Identify which cell holds the provided text, then report its (x, y) central coordinate. 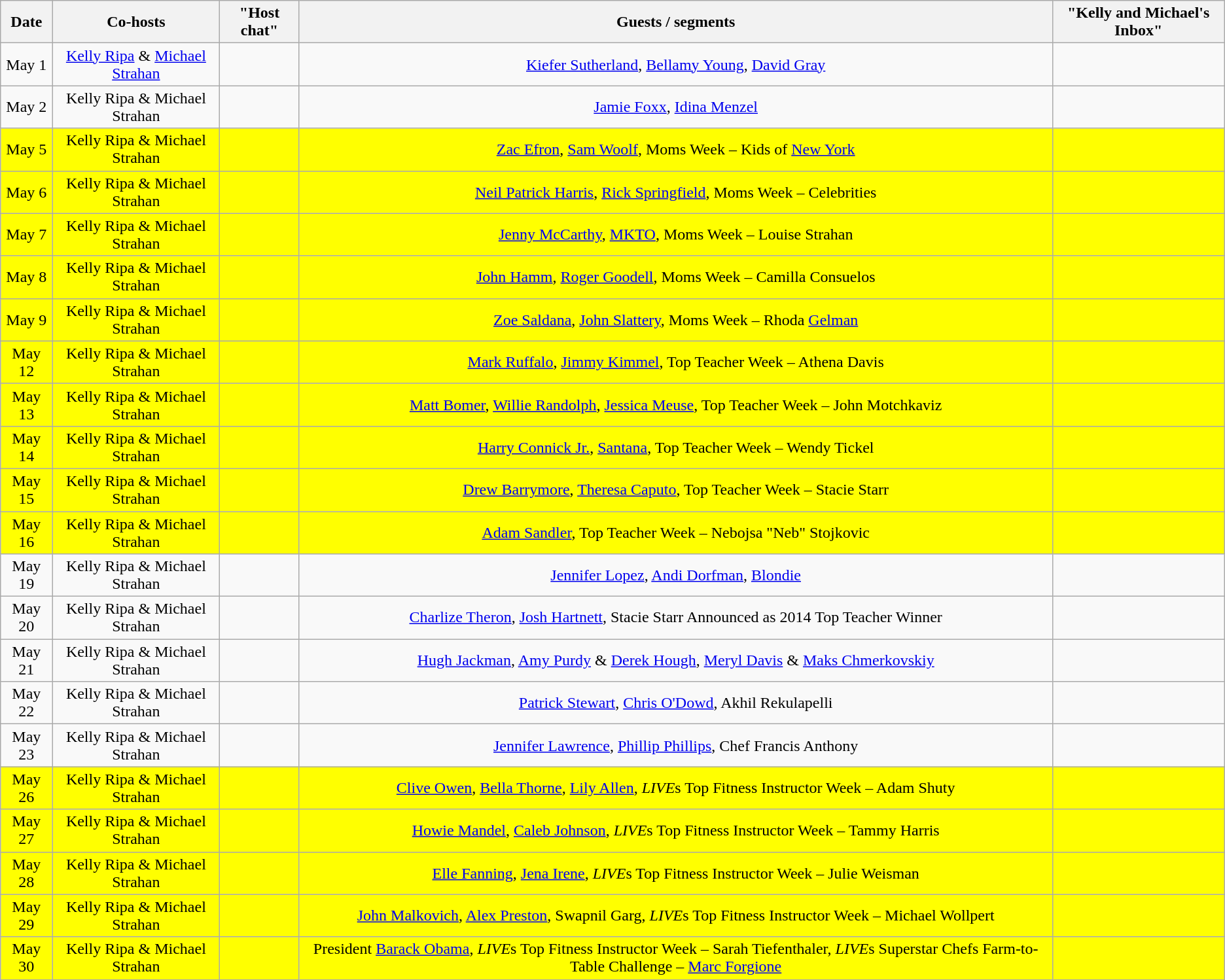
May 1 (26, 64)
May 30 (26, 958)
May 27 (26, 831)
Jamie Foxx, Idina Menzel (675, 107)
Zac Efron, Sam Woolf, Moms Week – Kids of New York (675, 149)
May 16 (26, 533)
May 19 (26, 576)
May 22 (26, 703)
Kiefer Sutherland, Bellamy Young, David Gray (675, 64)
Jennifer Lopez, Andi Dorfman, Blondie (675, 576)
"Host chat" (259, 22)
Clive Owen, Bella Thorne, Lily Allen, LIVEs Top Fitness Instructor Week – Adam Shuty (675, 788)
Charlize Theron, Josh Hartnett, Stacie Starr Announced as 2014 Top Teacher Winner (675, 618)
Jenny McCarthy, MKTO, Moms Week – Louise Strahan (675, 234)
May 28 (26, 873)
May 2 (26, 107)
Neil Patrick Harris, Rick Springfield, Moms Week – Celebrities (675, 192)
Adam Sandler, Top Teacher Week – Nebojsa "Neb" Stojkovic (675, 533)
Patrick Stewart, Chris O'Dowd, Akhil Rekulapelli (675, 703)
May 8 (26, 277)
Hugh Jackman, Amy Purdy & Derek Hough, Meryl Davis & Maks Chmerkovskiy (675, 661)
May 13 (26, 404)
May 9 (26, 319)
May 29 (26, 916)
Zoe Saldana, John Slattery, Moms Week – Rhoda Gelman (675, 319)
Guests / segments (675, 22)
Mark Ruffalo, Jimmy Kimmel, Top Teacher Week – Athena Davis (675, 362)
Matt Bomer, Willie Randolph, Jessica Meuse, Top Teacher Week – John Motchkaviz (675, 404)
May 6 (26, 192)
May 12 (26, 362)
Elle Fanning, Jena Irene, LIVEs Top Fitness Instructor Week – Julie Weisman (675, 873)
"Kelly and Michael's Inbox" (1139, 22)
May 15 (26, 489)
John Hamm, Roger Goodell, Moms Week – Camilla Consuelos (675, 277)
May 20 (26, 618)
May 14 (26, 447)
May 7 (26, 234)
Drew Barrymore, Theresa Caputo, Top Teacher Week – Stacie Starr (675, 489)
Jennifer Lawrence, Phillip Phillips, Chef Francis Anthony (675, 746)
John Malkovich, Alex Preston, Swapnil Garg, LIVEs Top Fitness Instructor Week – Michael Wollpert (675, 916)
May 21 (26, 661)
Co-hosts (136, 22)
Harry Connick Jr., Santana, Top Teacher Week – Wendy Tickel (675, 447)
May 26 (26, 788)
May 5 (26, 149)
President Barack Obama, LIVEs Top Fitness Instructor Week – Sarah Tiefenthaler, LIVEs Superstar Chefs Farm-to-Table Challenge – Marc Forgione (675, 958)
Howie Mandel, Caleb Johnson, LIVEs Top Fitness Instructor Week – Tammy Harris (675, 831)
May 23 (26, 746)
Date (26, 22)
